For the text-containing cell, return its midpoint in (X, Y) coordinate format. 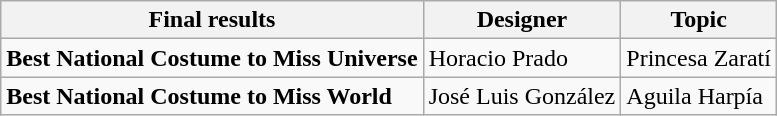
Designer (522, 20)
Princesa Zaratí (699, 58)
Horacio Prado (522, 58)
Best National Costume to Miss World (212, 96)
Topic (699, 20)
Best National Costume to Miss Universe (212, 58)
José Luis González (522, 96)
Final results (212, 20)
Aguila Harpía (699, 96)
